For the text-containing cell, return its midpoint in [x, y] coordinate format. 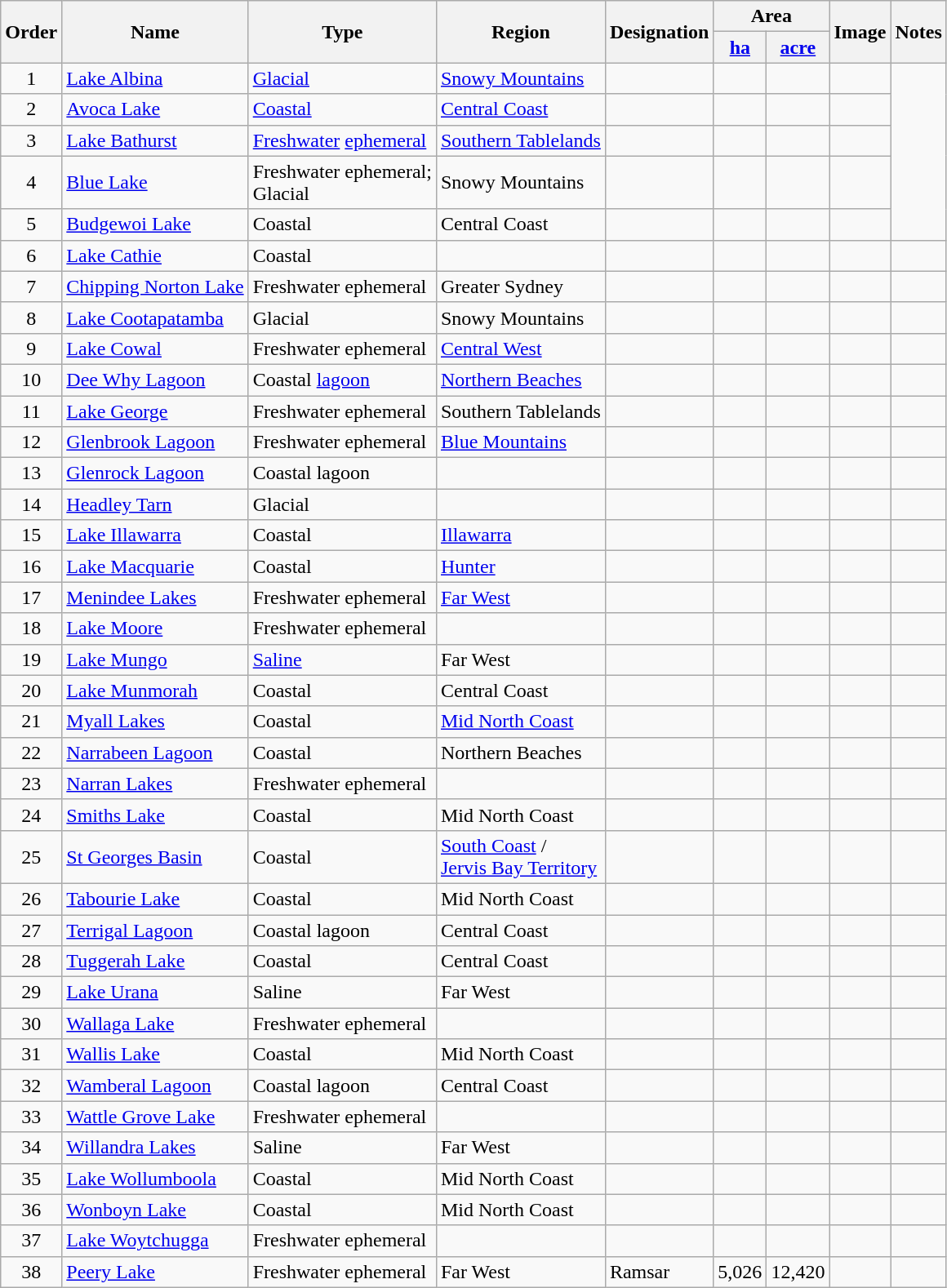
Name [155, 32]
Narran Lakes [155, 784]
Blue Lake [155, 183]
5,026 [740, 1272]
34 [31, 1148]
Headley Tarn [155, 504]
Chipping Norton Lake [155, 286]
18 [31, 628]
Area [771, 16]
Designation [659, 32]
Notes [918, 32]
St Georges Basin [155, 857]
Peery Lake [155, 1272]
Tuggerah Lake [155, 962]
12,420 [798, 1272]
21 [31, 722]
Dee Why Lagoon [155, 380]
Glenrock Lagoon [155, 473]
Lake Cowal [155, 349]
Wattle Grove Lake [155, 1117]
12 [31, 442]
24 [31, 815]
ha [740, 47]
20 [31, 691]
Willandra Lakes [155, 1148]
9 [31, 349]
Hunter [521, 566]
35 [31, 1179]
36 [31, 1210]
16 [31, 566]
Wallaga Lake [155, 1024]
8 [31, 318]
Menindee Lakes [155, 597]
Lake Macquarie [155, 566]
3 [31, 140]
Blue Mountains [521, 442]
4 [31, 183]
Lake Albina [155, 78]
Myall Lakes [155, 722]
Wonboyn Lake [155, 1210]
Order [31, 32]
Narrabeen Lagoon [155, 753]
Lake Woytchugga [155, 1241]
Glenbrook Lagoon [155, 442]
29 [31, 993]
22 [31, 753]
11 [31, 411]
17 [31, 597]
30 [31, 1024]
Central West [521, 349]
38 [31, 1272]
Lake Wollumboola [155, 1179]
14 [31, 504]
Lake George [155, 411]
26 [31, 899]
13 [31, 473]
acre [798, 47]
Image [860, 32]
5 [31, 224]
Greater Sydney [521, 286]
33 [31, 1117]
Type [342, 32]
Lake Moore [155, 628]
6 [31, 255]
Smiths Lake [155, 815]
1 [31, 78]
25 [31, 857]
10 [31, 380]
Wallis Lake [155, 1055]
28 [31, 962]
Lake Illawarra [155, 535]
27 [31, 930]
Lake Mungo [155, 660]
Avoca Lake [155, 109]
Lake Urana [155, 993]
37 [31, 1241]
Lake Bathurst [155, 140]
Lake Cootapatamba [155, 318]
7 [31, 286]
Lake Munmorah [155, 691]
31 [31, 1055]
Terrigal Lagoon [155, 930]
19 [31, 660]
2 [31, 109]
Wamberal Lagoon [155, 1086]
23 [31, 784]
Lake Cathie [155, 255]
Budgewoi Lake [155, 224]
Illawarra [521, 535]
South Coast /Jervis Bay Territory [521, 857]
Ramsar [659, 1272]
15 [31, 535]
32 [31, 1086]
Tabourie Lake [155, 899]
Region [521, 32]
Freshwater ephemeral;Glacial [342, 183]
